Detect which cell encompasses the target text, then output its (X, Y) center coordinate. 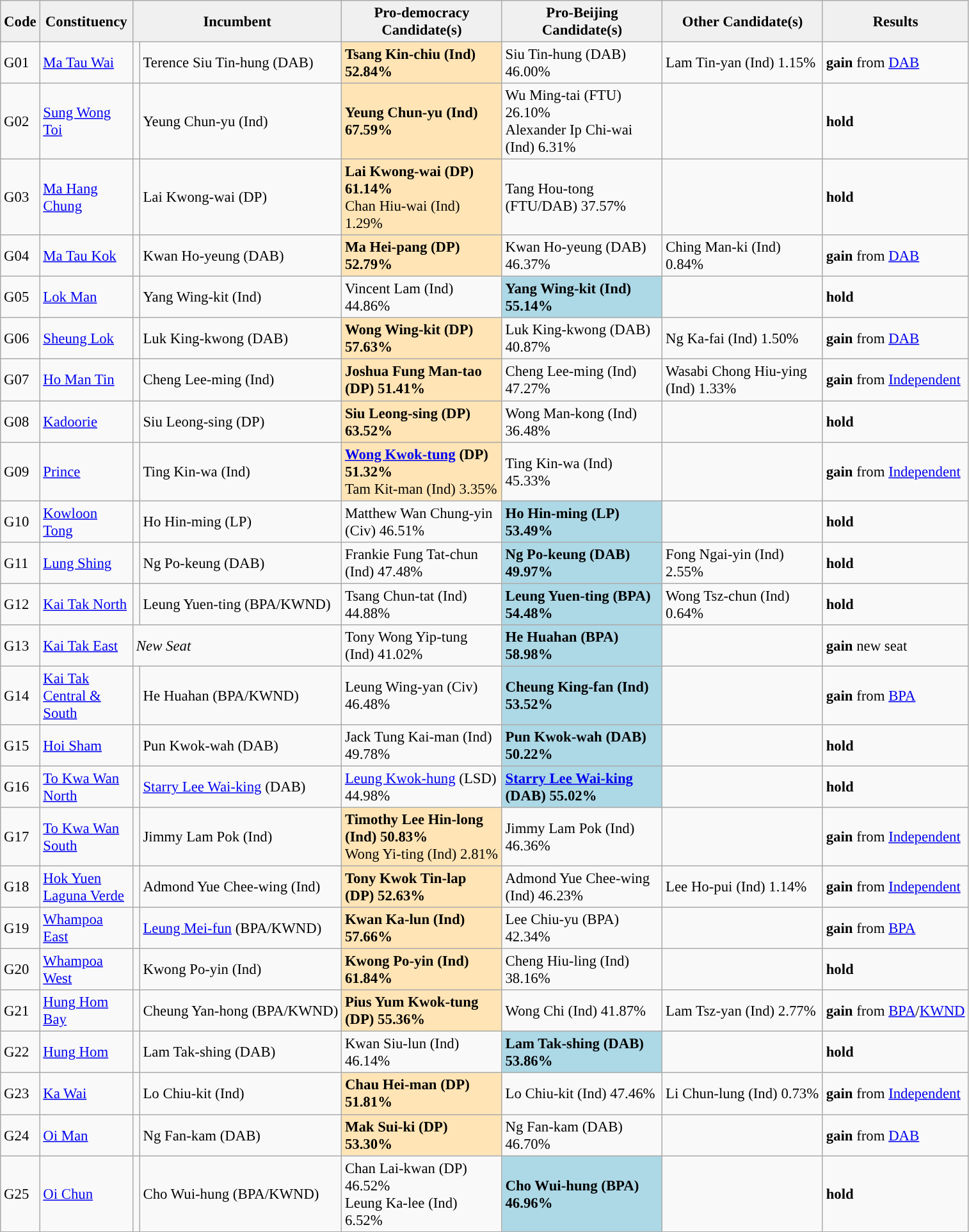
Tony Wong Yip-tung (Ind) 41.02% (422, 645)
Wong Kwok-tung (DP) 51.32%Tam Kit-man (Ind) 3.35% (422, 471)
Vincent Lam (Ind) 44.86% (422, 297)
Cheung Yan-hong (BPA/KWND) (241, 1010)
To Kwa Wan North (86, 786)
G21 (20, 1010)
Kowloon Tong (86, 521)
Cheung King-fan (Ind) 53.52% (582, 695)
Jimmy Lam Pok (Ind) (241, 837)
Lo Chiu-kit (Ind) (241, 1094)
Ma Hang Chung (86, 197)
Ching Man-ki (Ind) 0.84% (742, 256)
New Seat (237, 645)
Leung Yuen-ting (BPA) 54.48% (582, 604)
Ng Fan-kam (DAB) 46.70% (582, 1135)
Lok Man (86, 297)
Lung Shing (86, 562)
Cheng Hiu-ling (Ind) 38.16% (582, 969)
Wu Ming-tai (FTU) 26.10%Alexander Ip Chi-wai (Ind) 6.31% (582, 122)
gain from BPA/KWND (895, 1010)
Yang Wing-kit (Ind) 55.14% (582, 297)
G17 (20, 837)
Timothy Lee Hin-long (Ind) 50.83%Wong Yi-ting (Ind) 2.81% (422, 837)
Kwan Ho-yeung (DAB) (241, 256)
Luk King-kwong (DAB) (241, 338)
He Huahan (BPA/KWND) (241, 695)
Yeung Chun-yu (Ind) 67.59% (422, 122)
Frankie Fung Tat-chun (Ind) 47.48% (422, 562)
Other Candidate(s) (742, 22)
Code (20, 22)
gain new seat (895, 645)
Constituency (86, 22)
Pun Kwok-wah (DAB) 50.22% (582, 745)
Cheng Lee-ming (Ind) 47.27% (582, 380)
Kai Tak Central & South (86, 695)
Tony Kwok Tin-lap (DP) 52.63% (422, 888)
Ng Ka-fai (Ind) 1.50% (742, 338)
Matthew Wan Chung-yin (Civ) 46.51% (422, 521)
Wong Tsz-chun (Ind) 0.64% (742, 604)
G13 (20, 645)
He Huahan (BPA) 58.98% (582, 645)
Lai Kwong-wai (DP) (241, 197)
G22 (20, 1053)
G06 (20, 338)
G08 (20, 421)
Hok Yuen Laguna Verde (86, 888)
To Kwa Wan South (86, 837)
Lai Kwong-wai (DP) 61.14%Chan Hiu-wai (Ind) 1.29% (422, 197)
G19 (20, 928)
Sung Wong Toi (86, 122)
Ho Hin-ming (LP) (241, 521)
Lam Tin-yan (Ind) 1.15% (742, 63)
Cho Wui-hung (BPA) 46.96% (582, 1194)
Ng Fan-kam (DAB) (241, 1135)
Cheng Lee-ming (Ind) (241, 380)
Jimmy Lam Pok (Ind) 46.36% (582, 837)
Mak Sui-ki (DP) 53.30% (422, 1135)
Yeung Chun-yu (Ind) (241, 122)
Pun Kwok-wah (DAB) (241, 745)
G02 (20, 122)
Hoi Sham (86, 745)
Ting Kin-wa (Ind) 45.33% (582, 471)
G16 (20, 786)
Lam Tsz-yan (Ind) 2.77% (742, 1010)
Kwan Siu-lun (Ind) 46.14% (422, 1053)
Results (895, 22)
Starry Lee Wai-king (DAB) 55.02% (582, 786)
G09 (20, 471)
Joshua Fung Man-tao (DP) 51.41% (422, 380)
Oi Man (86, 1135)
Chan Lai-kwan (DP) 46.52%Leung Ka-lee (Ind) 6.52% (422, 1194)
Siu Leong-sing (DP) (241, 421)
Leung Yuen-ting (BPA/KWND) (241, 604)
Fong Ngai-yin (Ind) 2.55% (742, 562)
G05 (20, 297)
Ng Po-keung (DAB) 49.97% (582, 562)
G07 (20, 380)
Ng Po-keung (DAB) (241, 562)
Ma Tau Wai (86, 63)
Kai Tak East (86, 645)
Li Chun-lung (Ind) 0.73% (742, 1094)
Admond Yue Chee-wing (Ind) 46.23% (582, 888)
Pius Yum Kwok-tung (DP) 55.36% (422, 1010)
Tang Hou-tong (FTU/DAB) 37.57% (582, 197)
Admond Yue Chee-wing (Ind) (241, 888)
Cho Wui-hung (BPA/KWND) (241, 1194)
Kai Tak North (86, 604)
Leung Kwok-hung (LSD) 44.98% (422, 786)
G03 (20, 197)
G25 (20, 1194)
Ma Tau Kok (86, 256)
G14 (20, 695)
Siu Tin-hung (DAB) 46.00% (582, 63)
Leung Wing-yan (Civ) 46.48% (422, 695)
G12 (20, 604)
Oi Chun (86, 1194)
G04 (20, 256)
Kwong Po-yin (Ind) 61.84% (422, 969)
Siu Leong-sing (DP) 63.52% (422, 421)
G20 (20, 969)
Ho Man Tin (86, 380)
G01 (20, 63)
Ting Kin-wa (Ind) (241, 471)
G15 (20, 745)
Yang Wing-kit (Ind) (241, 297)
Lam Tak-shing (DAB) 53.86% (582, 1053)
Whampoa West (86, 969)
Wasabi Chong Hiu-ying (Ind) 1.33% (742, 380)
Lo Chiu-kit (Ind) 47.46% (582, 1094)
Kwong Po-yin (Ind) (241, 969)
Ka Wai (86, 1094)
Luk King-kwong (DAB) 40.87% (582, 338)
Wong Chi (Ind) 41.87% (582, 1010)
Wong Man-kong (Ind) 36.48% (582, 421)
Lam Tak-shing (DAB) (241, 1053)
Kwan Ho-yeung (DAB) 46.37% (582, 256)
Pro-Beijing Candidate(s) (582, 22)
Tsang Kin-chiu (Ind) 52.84% (422, 63)
Jack Tung Kai-man (Ind) 49.78% (422, 745)
G24 (20, 1135)
Wong Wing-kit (DP) 57.63% (422, 338)
Sheung Lok (86, 338)
Lee Ho-pui (Ind) 1.14% (742, 888)
G18 (20, 888)
Hung Hom Bay (86, 1010)
G23 (20, 1094)
Hung Hom (86, 1053)
Tsang Chun-tat (Ind) 44.88% (422, 604)
Incumbent (237, 22)
Prince (86, 471)
Terence Siu Tin-hung (DAB) (241, 63)
G10 (20, 521)
Starry Lee Wai-king (DAB) (241, 786)
Kadoorie (86, 421)
Leung Mei-fun (BPA/KWND) (241, 928)
Pro-democracy Candidate(s) (422, 22)
G11 (20, 562)
Lee Chiu-yu (BPA) 42.34% (582, 928)
Ho Hin-ming (LP) 53.49% (582, 521)
Ma Hei-pang (DP) 52.79% (422, 256)
Whampoa East (86, 928)
Kwan Ka-lun (Ind) 57.66% (422, 928)
Chau Hei-man (DP) 51.81% (422, 1094)
